Return the (X, Y) coordinate for the center point of the cell that contains the specified text.  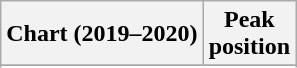
Peakposition (249, 34)
Chart (2019–2020) (102, 34)
